Determine the [x, y] coordinate at the center of the cell enclosing the given text.  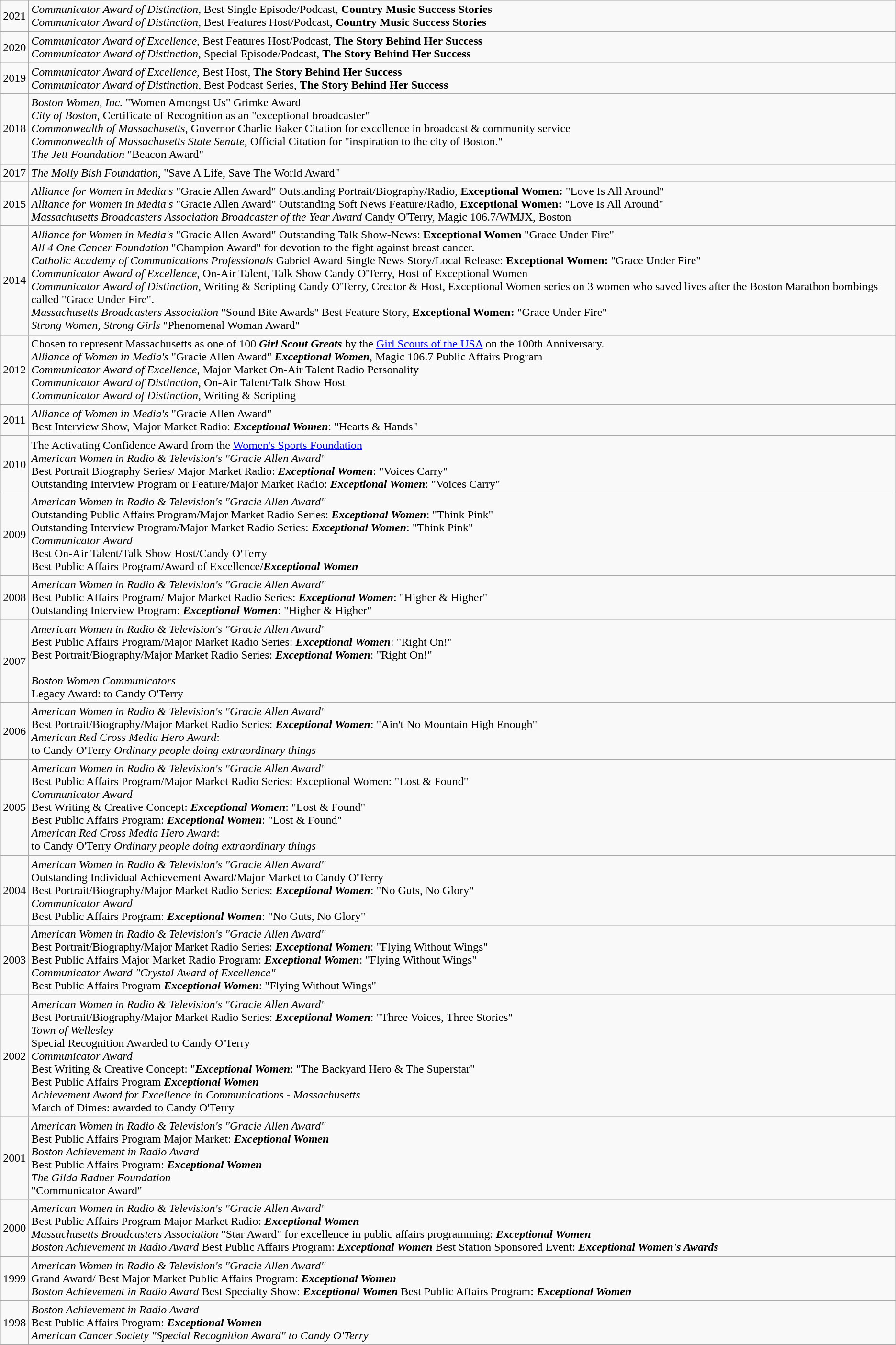
2008 [14, 597]
2003 [14, 960]
2009 [14, 534]
2012 [14, 370]
2011 [14, 420]
2017 [14, 173]
The Molly Bish Foundation, "Save A Life, Save The World Award" [462, 173]
2005 [14, 807]
2014 [14, 280]
Alliance of Women in Media's "Gracie Allen Award"Best Interview Show, Major Market Radio: Exceptional Women: "Hearts & Hands" [462, 420]
1998 [14, 1323]
2000 [14, 1228]
2021 [14, 16]
2001 [14, 1158]
2010 [14, 464]
2006 [14, 731]
2015 [14, 204]
2019 [14, 78]
Boston Achievement in Radio AwardBest Public Affairs Program: Exceptional WomenAmerican Cancer Society "Special Recognition Award" to Candy O'Terry [462, 1323]
1999 [14, 1278]
2018 [14, 129]
2004 [14, 890]
2020 [14, 47]
2002 [14, 1056]
2007 [14, 661]
